Return [X, Y] of the center of cell containing provided text 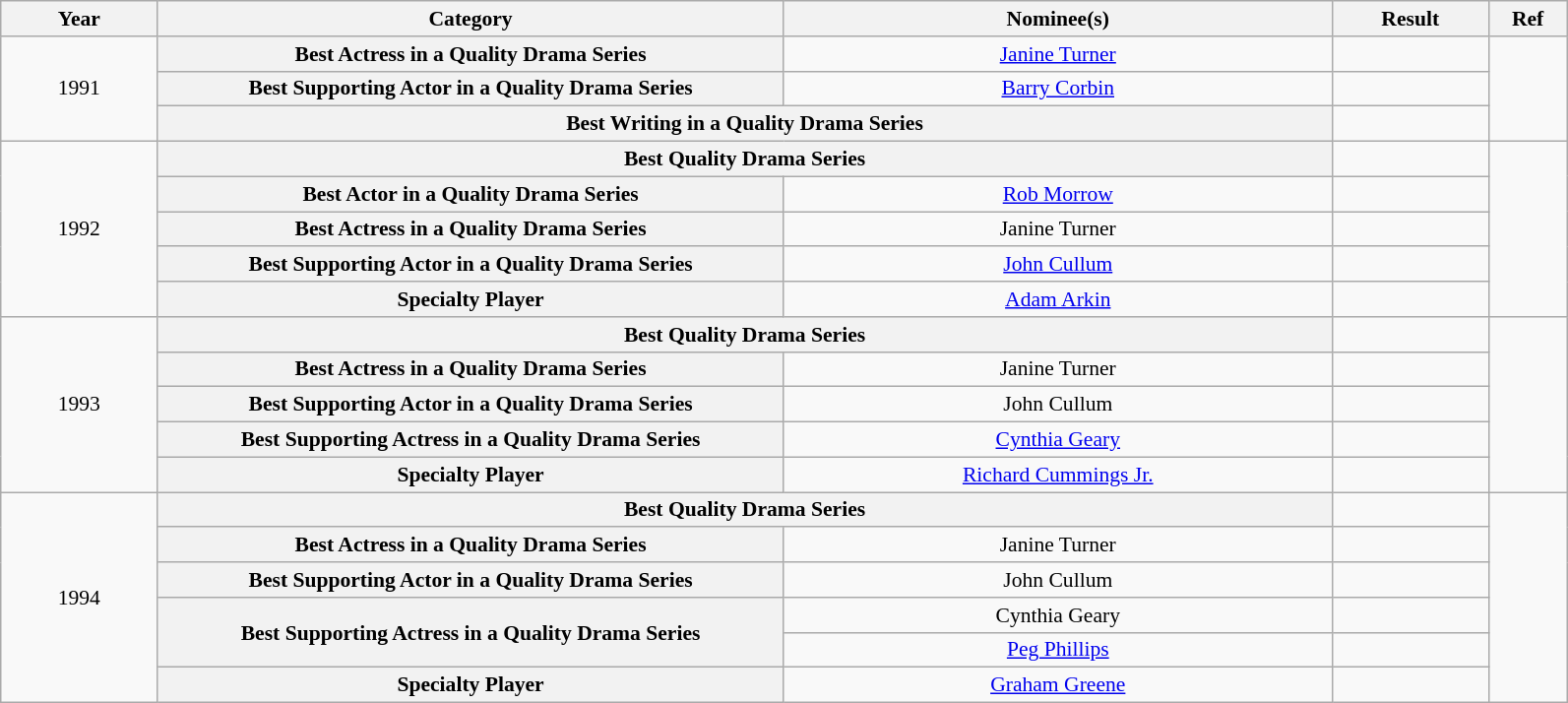
1992 [79, 229]
Result [1410, 19]
Ref [1528, 19]
Best Writing in a Quality Drama Series [744, 124]
1991 [79, 89]
Graham Greene [1057, 685]
1993 [79, 405]
1994 [79, 598]
Best Actor in a Quality Drama Series [470, 194]
Rob Morrow [1057, 194]
Year [79, 19]
Barry Corbin [1057, 89]
Peg Phillips [1057, 650]
Category [470, 19]
Nominee(s) [1057, 19]
Adam Arkin [1057, 299]
Richard Cummings Jr. [1057, 475]
